Scan for the cell matching the given text and deliver its [x, y] coordinate at center. 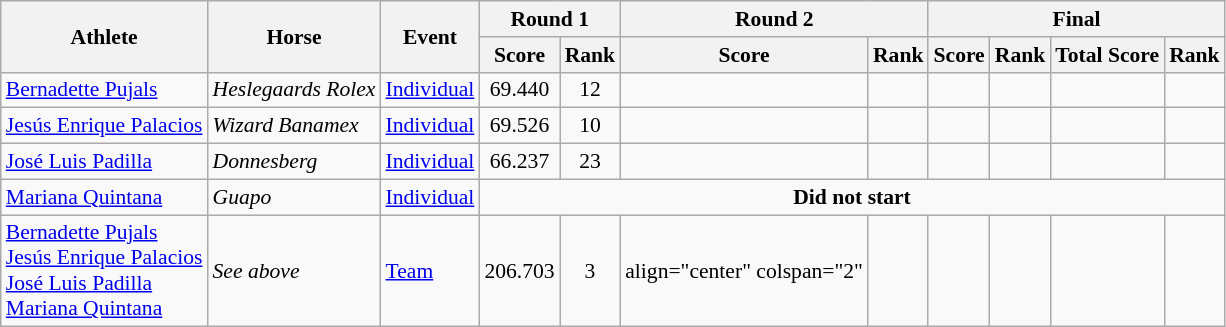
23 [590, 162]
Event [430, 36]
69.440 [519, 90]
Wizard Banamex [294, 126]
See above [294, 271]
12 [590, 90]
Jesús Enrique Palacios [104, 126]
10 [590, 126]
Athlete [104, 36]
66.237 [519, 162]
Donnesberg [294, 162]
69.526 [519, 126]
206.703 [519, 271]
3 [590, 271]
Team [430, 271]
Round 2 [774, 19]
Bernadette PujalsJesús Enrique PalaciosJosé Luis PadillaMariana Quintana [104, 271]
Final [1076, 19]
Heslegaards Rolex [294, 90]
Did not start [852, 197]
align="center" colspan="2" [744, 271]
Mariana Quintana [104, 197]
Horse [294, 36]
Total Score [1107, 55]
Round 1 [550, 19]
Guapo [294, 197]
Bernadette Pujals [104, 90]
José Luis Padilla [104, 162]
